Output the (x, y) coordinate of the center of the cell containing the given text.  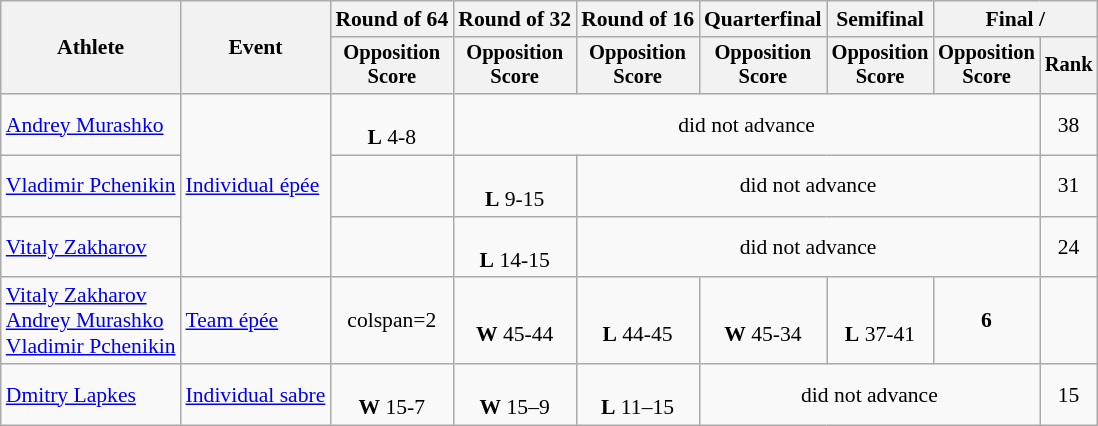
31 (1069, 186)
Andrey Murashko (91, 124)
W 45-34 (763, 322)
Athlete (91, 48)
L 14-15 (514, 248)
6 (986, 322)
Vitaly Zakharov (91, 248)
Vitaly ZakharovAndrey MurashkoVladimir Pchenikin (91, 322)
24 (1069, 248)
Individual épée (256, 186)
Round of 16 (638, 19)
W 15-7 (392, 394)
Vladimir Pchenikin (91, 186)
W 15–9 (514, 394)
Round of 64 (392, 19)
Semifinal (880, 19)
L 4-8 (392, 124)
L 11–15 (638, 394)
L 9-15 (514, 186)
L 37-41 (880, 322)
W 45-44 (514, 322)
colspan=2 (392, 322)
38 (1069, 124)
Rank (1069, 66)
Team épée (256, 322)
Round of 32 (514, 19)
L 44-45 (638, 322)
Quarterfinal (763, 19)
Individual sabre (256, 394)
15 (1069, 394)
Event (256, 48)
Dmitry Lapkes (91, 394)
Final / (1015, 19)
